From the cell containing the given text, extract its center point as (X, Y) coordinate. 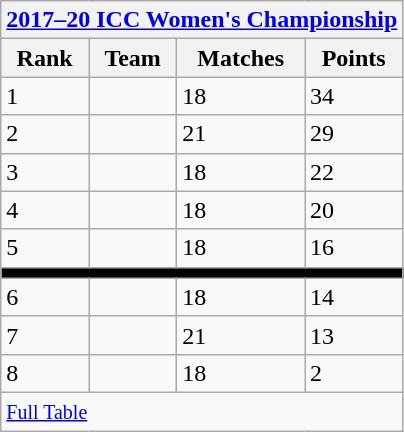
Full Table (202, 411)
16 (354, 248)
34 (354, 96)
3 (45, 172)
7 (45, 335)
13 (354, 335)
4 (45, 210)
Team (132, 58)
2017–20 ICC Women's Championship (202, 20)
6 (45, 297)
29 (354, 134)
22 (354, 172)
8 (45, 373)
14 (354, 297)
1 (45, 96)
Matches (241, 58)
5 (45, 248)
Points (354, 58)
Rank (45, 58)
20 (354, 210)
